Identify which cell holds the provided text, then report its (x, y) central coordinate. 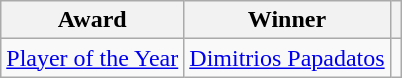
Winner (287, 20)
Player of the Year (92, 58)
Dimitrios Papadatos (287, 58)
Award (92, 20)
